Detect which cell encompasses the target text, then output its [X, Y] center coordinate. 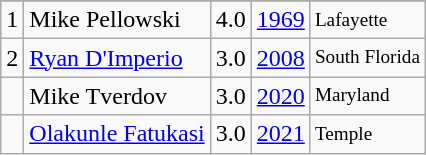
Mike Tverdov [117, 96]
Mike Pellowski [117, 20]
Maryland [367, 96]
Lafayette [367, 20]
Ryan D'Imperio [117, 58]
Temple [367, 134]
1969 [280, 20]
2021 [280, 134]
1 [12, 20]
Olakunle Fatukasi [117, 134]
2 [12, 58]
2020 [280, 96]
2008 [280, 58]
South Florida [367, 58]
4.0 [230, 20]
